Determine the (x, y) coordinate at the center of the cell enclosing the given text.  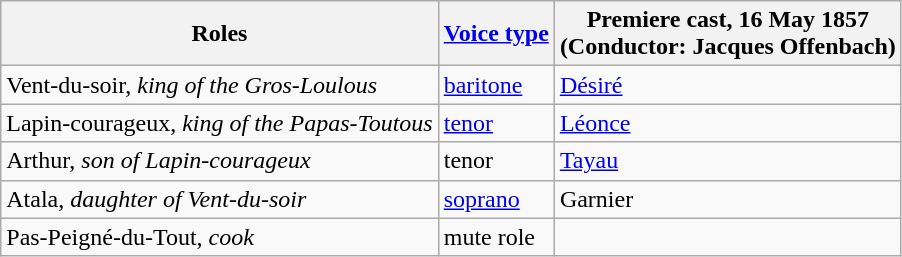
mute role (496, 237)
Désiré (728, 85)
Vent-du-soir, king of the Gros-Loulous (220, 85)
Voice type (496, 34)
Garnier (728, 199)
Tayau (728, 161)
Léonce (728, 123)
soprano (496, 199)
Roles (220, 34)
Atala, daughter of Vent-du-soir (220, 199)
Lapin-courageux, king of the Papas-Toutous (220, 123)
Arthur, son of Lapin-courageux (220, 161)
baritone (496, 85)
Premiere cast, 16 May 1857(Conductor: Jacques Offenbach) (728, 34)
Pas-Peigné-du-Tout, cook (220, 237)
